Return the (X, Y) coordinate for the center point of the cell that contains the specified text.  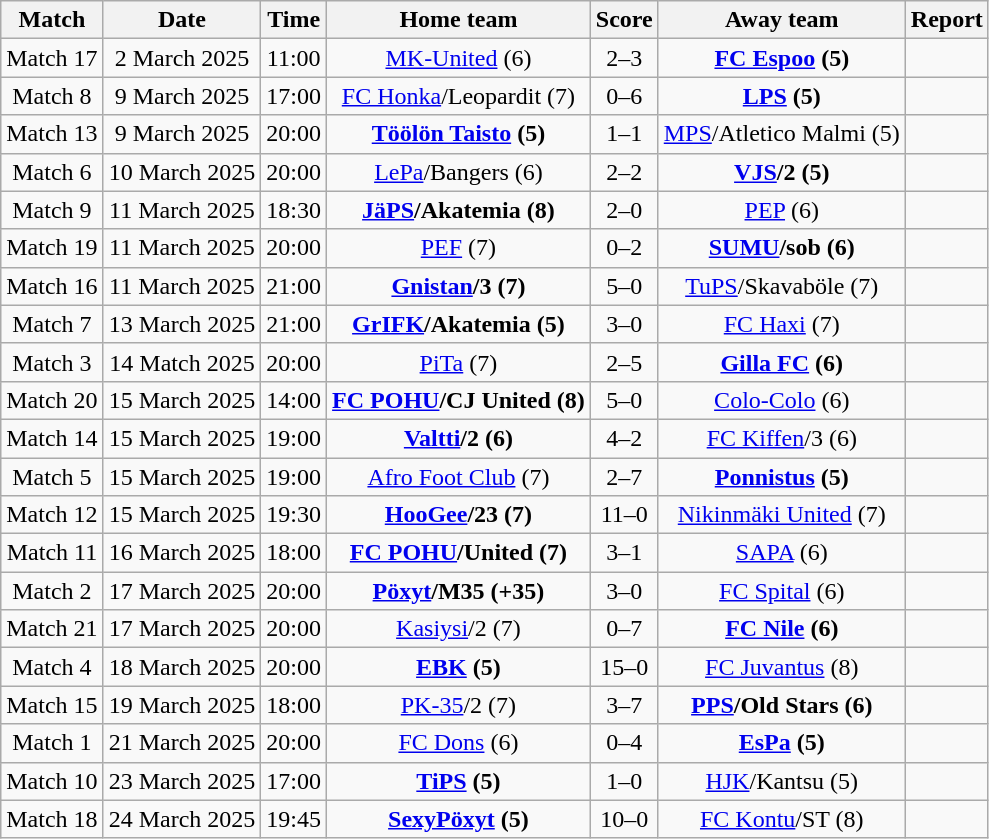
FC Haxi (7) (782, 324)
11–0 (624, 515)
0–6 (624, 96)
FC Dons (6) (459, 743)
FC Kontu/ST (8) (782, 819)
19 March 2025 (182, 705)
14:00 (294, 400)
Match 13 (52, 134)
2–3 (624, 58)
Match (52, 20)
Date (182, 20)
PK-35/2 (7) (459, 705)
3–7 (624, 705)
Time (294, 20)
0–4 (624, 743)
Match 5 (52, 477)
Match 17 (52, 58)
2–7 (624, 477)
2 March 2025 (182, 58)
PPS/Old Stars (6) (782, 705)
Match 11 (52, 553)
Match 18 (52, 819)
FC Juvantus (8) (782, 667)
19:30 (294, 515)
Match 9 (52, 210)
10–0 (624, 819)
Report (946, 20)
SexyPöxyt (5) (459, 819)
Valtti/2 (6) (459, 438)
EsPa (5) (782, 743)
SUMU/sob (6) (782, 248)
LPS (5) (782, 96)
FC Espoo (5) (782, 58)
FC POHU/CJ United (8) (459, 400)
23 March 2025 (182, 781)
21 March 2025 (182, 743)
Match 6 (52, 172)
0–2 (624, 248)
Kasiysi/2 (7) (459, 629)
Colo-Colo (6) (782, 400)
18:30 (294, 210)
Töölön Taisto (5) (459, 134)
VJS/2 (5) (782, 172)
13 March 2025 (182, 324)
2–2 (624, 172)
Match 1 (52, 743)
19:45 (294, 819)
JäPS/Akatemia (8) (459, 210)
14 Match 2025 (182, 362)
Match 2 (52, 591)
Gnistan/3 (7) (459, 286)
Match 8 (52, 96)
Match 20 (52, 400)
HJK/Kantsu (5) (782, 781)
MPS/Atletico Malmi (5) (782, 134)
Nikinmäki United (7) (782, 515)
Match 3 (52, 362)
Afro Foot Club (7) (459, 477)
Home team (459, 20)
TuPS/Skavaböle (7) (782, 286)
Match 4 (52, 667)
3–1 (624, 553)
Pöxyt/M35 (+35) (459, 591)
Gilla FC (6) (782, 362)
FC Honka/Leopardit (7) (459, 96)
10 March 2025 (182, 172)
PiTa (7) (459, 362)
FC Nile (6) (782, 629)
Match 16 (52, 286)
FC POHU/United (7) (459, 553)
2–0 (624, 210)
16 March 2025 (182, 553)
Away team (782, 20)
Match 10 (52, 781)
Match 19 (52, 248)
LePa/Bangers (6) (459, 172)
4–2 (624, 438)
11:00 (294, 58)
PEP (6) (782, 210)
TiPS (5) (459, 781)
1–1 (624, 134)
18 March 2025 (182, 667)
Match 15 (52, 705)
Match 21 (52, 629)
2–5 (624, 362)
PEF (7) (459, 248)
Ponnistus (5) (782, 477)
0–7 (624, 629)
Match 14 (52, 438)
Match 7 (52, 324)
Match 12 (52, 515)
HooGee/23 (7) (459, 515)
Score (624, 20)
EBK (5) (459, 667)
FC Spital (6) (782, 591)
SAPA (6) (782, 553)
GrIFK/Akatemia (5) (459, 324)
FC Kiffen/3 (6) (782, 438)
15–0 (624, 667)
MK-United (6) (459, 58)
24 March 2025 (182, 819)
1–0 (624, 781)
